Provide the [X, Y] coordinate of the cell's center where the given text is located.  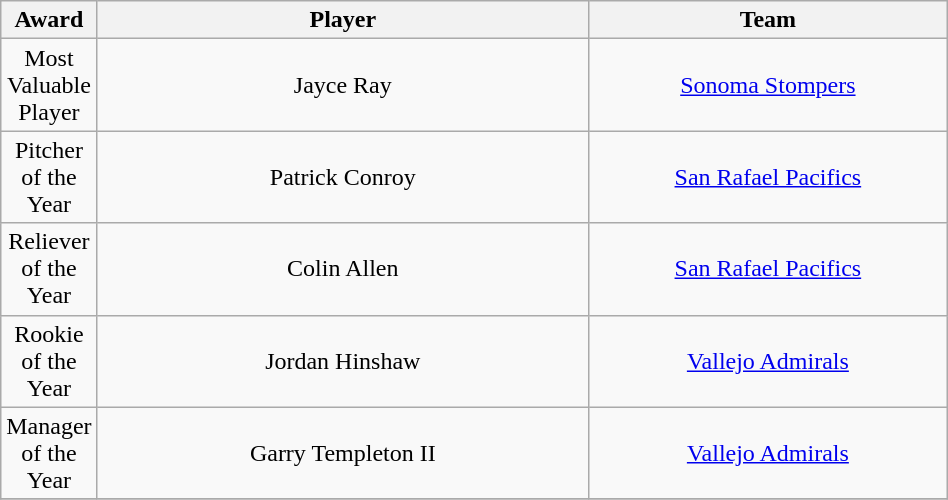
Jordan Hinshaw [342, 361]
Team [768, 20]
Colin Allen [342, 269]
Most Valuable Player [49, 85]
Manager of the Year [49, 453]
Rookie of the Year [49, 361]
Reliever of the Year [49, 269]
Player [342, 20]
Pitcher of the Year [49, 177]
Patrick Conroy [342, 177]
Sonoma Stompers [768, 85]
Jayce Ray [342, 85]
Garry Templeton II [342, 453]
Award [49, 20]
